Return (X, Y) of the center of cell containing provided text 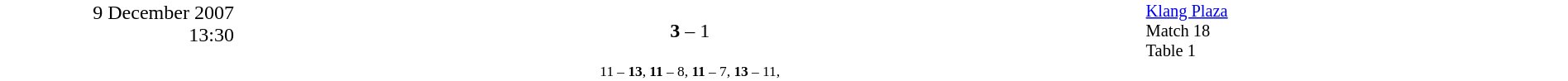
11 – 13, 11 – 8, 11 – 7, 13 – 11, (690, 71)
Klang PlazaMatch 18Table 1 (1356, 31)
3 – 1 (690, 31)
9 December 200713:30 (117, 40)
